Extract the (x, y) coordinate from the center of the cell holding the provided text.  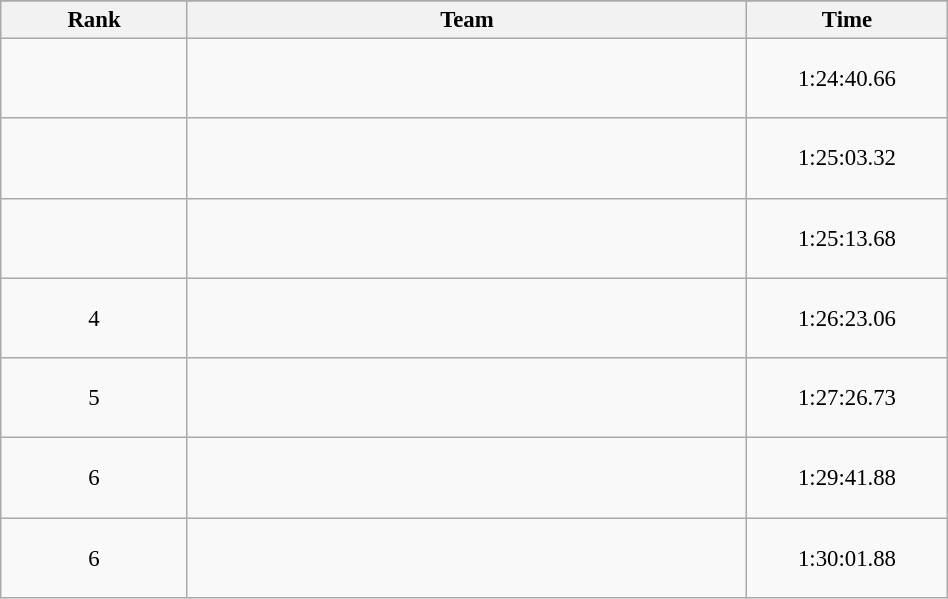
Team (466, 20)
1:29:41.88 (848, 478)
4 (94, 318)
1:30:01.88 (848, 558)
Time (848, 20)
1:25:13.68 (848, 238)
5 (94, 398)
1:24:40.66 (848, 79)
1:25:03.32 (848, 158)
1:27:26.73 (848, 398)
Rank (94, 20)
1:26:23.06 (848, 318)
